Find where the given text appears and provide that cell's center as (X, Y) coordinate. 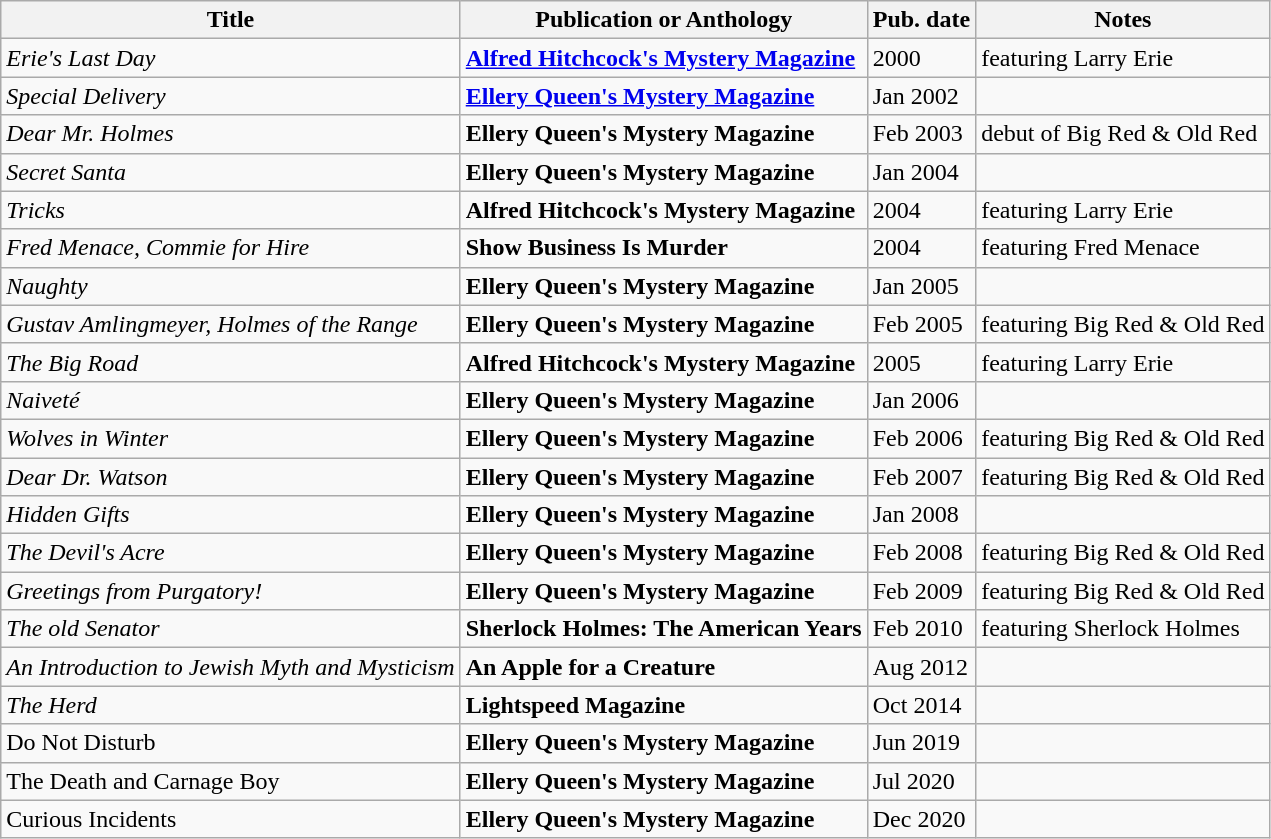
Feb 2009 (921, 591)
The Big Road (230, 362)
Lightspeed Magazine (664, 705)
Jan 2006 (921, 400)
Aug 2012 (921, 667)
The Herd (230, 705)
featuring Fred Menace (1123, 248)
Feb 2008 (921, 553)
An Introduction to Jewish Myth and Mysticism (230, 667)
Jan 2005 (921, 286)
Feb 2007 (921, 477)
Greetings from Purgatory! (230, 591)
Jan 2004 (921, 172)
debut of Big Red & Old Red (1123, 134)
2000 (921, 58)
Jan 2002 (921, 96)
Fred Menace, Commie for Hire (230, 248)
An Apple for a Creature (664, 667)
Naughty (230, 286)
Dec 2020 (921, 819)
Pub. date (921, 20)
Secret Santa (230, 172)
Jun 2019 (921, 743)
Tricks (230, 210)
Notes (1123, 20)
Wolves in Winter (230, 438)
Show Business Is Murder (664, 248)
Feb 2006 (921, 438)
Dear Mr. Holmes (230, 134)
Feb 2003 (921, 134)
Hidden Gifts (230, 515)
The old Senator (230, 629)
2005 (921, 362)
Sherlock Holmes: The American Years (664, 629)
Gustav Amlingmeyer, Holmes of the Range (230, 324)
Oct 2014 (921, 705)
Special Delivery (230, 96)
Dear Dr. Watson (230, 477)
Do Not Disturb (230, 743)
The Devil's Acre (230, 553)
Title (230, 20)
Jan 2008 (921, 515)
Feb 2010 (921, 629)
Publication or Anthology (664, 20)
Curious Incidents (230, 819)
Naiveté (230, 400)
Feb 2005 (921, 324)
Erie's Last Day (230, 58)
Jul 2020 (921, 781)
The Death and Carnage Boy (230, 781)
featuring Sherlock Holmes (1123, 629)
